Find where the given text appears and provide that cell's center as (X, Y) coordinate. 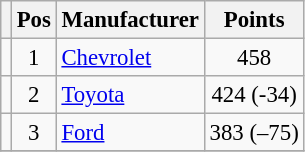
1 (34, 58)
2 (34, 95)
Manufacturer (130, 20)
Ford (130, 133)
Chevrolet (130, 58)
Points (254, 20)
424 (-34) (254, 95)
383 (–75) (254, 133)
458 (254, 58)
Pos (34, 20)
3 (34, 133)
Toyota (130, 95)
